Capture the cell that displays the provided text and extract its (x, y) central coordinate. 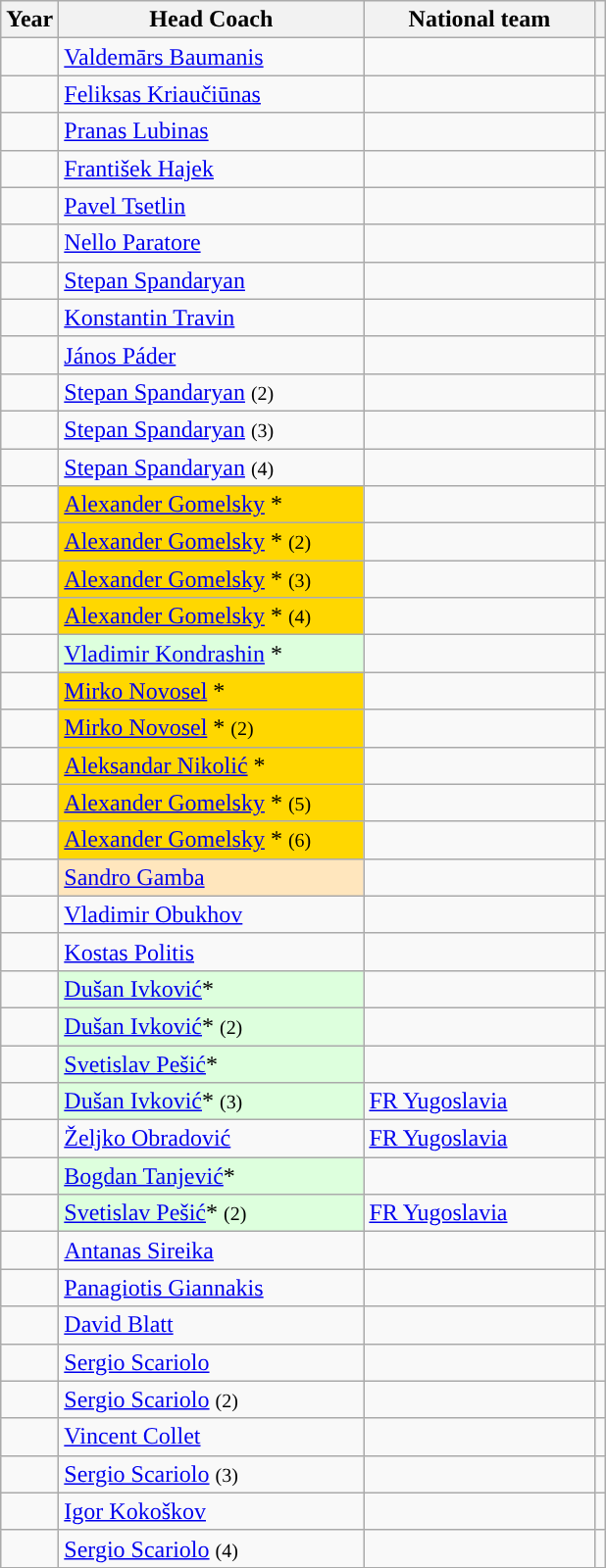
Vladimir Kondrashin * (212, 654)
Alexander Gomelsky * (4) (212, 616)
Dušan Ivković* (212, 989)
Valdemārs Baumanis (212, 57)
Pavel Tsetlin (212, 206)
Vincent Collet (212, 1437)
Alexander Gomelsky * (3) (212, 579)
Sergio Scariolo (2) (212, 1399)
Alexander Gomelsky * (212, 505)
Dušan Ivković* (2) (212, 1026)
Igor Kokoškov (212, 1511)
Panagiotis Giannakis (212, 1288)
Antanas Sireika (212, 1250)
Vladimir Obukhov (212, 914)
František Hajek (212, 169)
Nello Paratore (212, 243)
Feliksas Kriaučiūnas (212, 94)
Alexander Gomelsky * (2) (212, 542)
Aleksandar Nikolić * (212, 765)
Stepan Spandaryan (212, 280)
Kostas Politis (212, 952)
Stepan Spandaryan (2) (212, 392)
Mirko Novosel * (212, 691)
Mirko Novosel * (2) (212, 728)
Sergio Scariolo (3) (212, 1474)
Svetislav Pešić* (2) (212, 1213)
Konstantin Travin (212, 318)
Sandro Gamba (212, 877)
Sergio Scariolo (4) (212, 1548)
Stepan Spandaryan (4) (212, 467)
Alexander Gomelsky * (6) (212, 840)
Dušan Ivković* (3) (212, 1102)
Year (29, 20)
Svetislav Pešić* (212, 1063)
National team (480, 20)
János Páder (212, 355)
Bogdan Tanjević* (212, 1176)
Stepan Spandaryan (3) (212, 429)
Head Coach (212, 20)
Sergio Scariolo (212, 1362)
David Blatt (212, 1325)
Pranas Lubinas (212, 131)
Željko Obradović (212, 1139)
Alexander Gomelsky * (5) (212, 803)
